Return (x, y) of the center of cell containing provided text 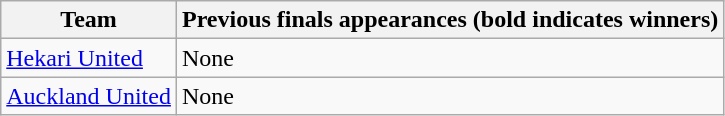
Team (89, 20)
Previous finals appearances (bold indicates winners) (450, 20)
Hekari United (89, 58)
Auckland United (89, 96)
